Extract the [X, Y] coordinate from the center of the cell holding the provided text.  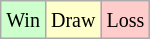
Draw [72, 20]
Win [24, 20]
Loss [126, 20]
